Provide the [X, Y] coordinate of the cell's center where the given text is located.  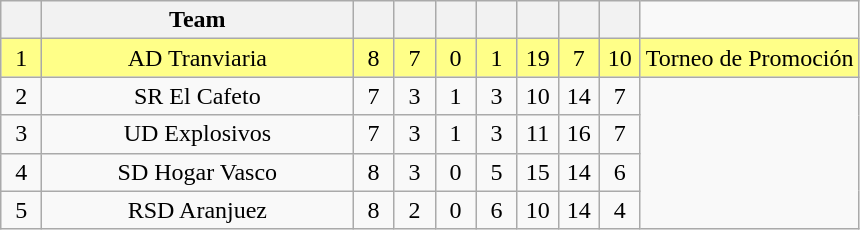
Torneo de Promoción [750, 58]
Team [198, 20]
11 [538, 134]
UD Explosivos [198, 134]
15 [538, 172]
SR El Cafeto [198, 96]
RSD Aranjuez [198, 210]
16 [578, 134]
SD Hogar Vasco [198, 172]
19 [538, 58]
AD Tranviaria [198, 58]
